Identify which cell holds the provided text, then report its [x, y] central coordinate. 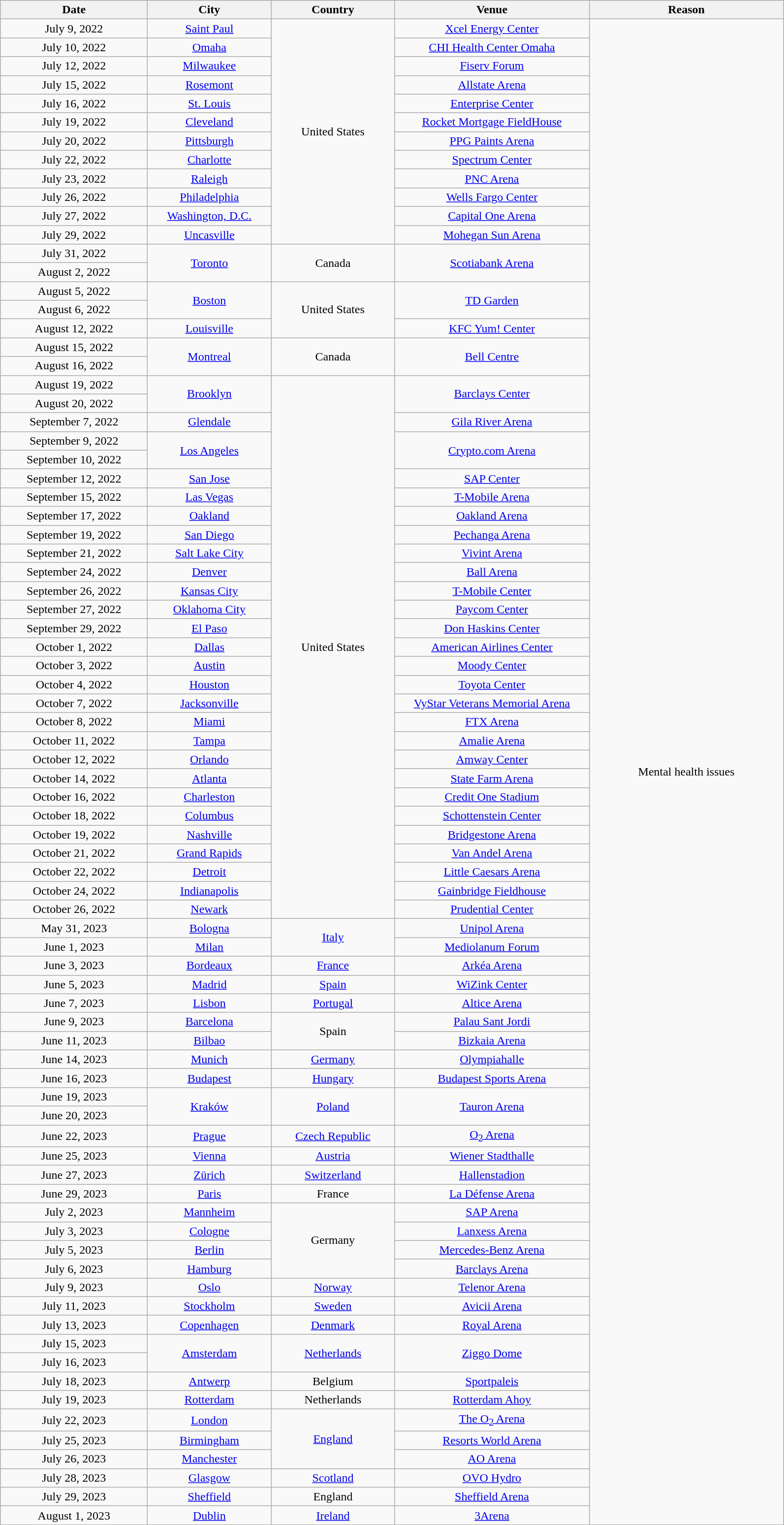
Sheffield [210, 1496]
Cleveland [210, 122]
August 12, 2022 [74, 328]
Toyota Center [492, 684]
June 19, 2023 [74, 1097]
Spectrum Center [492, 160]
September 21, 2022 [74, 553]
October 1, 2022 [74, 647]
September 17, 2022 [74, 516]
San Diego [210, 534]
June 27, 2023 [74, 1175]
July 9, 2023 [74, 1287]
Saint Paul [210, 29]
Crypto.com Arena [492, 450]
Palau Sant Jordi [492, 1022]
Zürich [210, 1175]
Denver [210, 572]
Ball Arena [492, 572]
June 7, 2023 [74, 1003]
Credit One Stadium [492, 797]
Bridgestone Arena [492, 835]
Capital One Arena [492, 216]
Mercedes-Benz Arena [492, 1250]
Switzerland [333, 1175]
October 3, 2022 [74, 666]
June 3, 2023 [74, 966]
Sheffield Arena [492, 1496]
Kansas City [210, 591]
May 31, 2023 [74, 928]
Little Caesars Arena [492, 872]
3Arena [492, 1515]
Resorts World Arena [492, 1440]
July 29, 2023 [74, 1496]
October 18, 2022 [74, 815]
Vienna [210, 1156]
Rosemont [210, 85]
The O2 Arena [492, 1420]
Prudential Center [492, 909]
July 15, 2022 [74, 85]
October 26, 2022 [74, 909]
Oakland [210, 516]
Uncasville [210, 235]
El Paso [210, 628]
July 19, 2022 [74, 122]
September 29, 2022 [74, 628]
July 22, 2023 [74, 1420]
Enterprise Center [492, 103]
October 14, 2022 [74, 778]
October 7, 2022 [74, 703]
Glendale [210, 422]
July 5, 2023 [74, 1250]
Bilbao [210, 1040]
Charleston [210, 797]
Olympiahalle [492, 1059]
July 9, 2022 [74, 29]
October 22, 2022 [74, 872]
Oklahoma City [210, 610]
July 26, 2023 [74, 1459]
Tampa [210, 741]
July 2, 2023 [74, 1212]
Rotterdam Ahoy [492, 1400]
Barcelona [210, 1022]
Milan [210, 947]
Miami [210, 722]
CHI Health Center Omaha [492, 47]
Bell Centre [492, 357]
Toronto [210, 263]
Avicii Arena [492, 1306]
Las Vegas [210, 497]
FTX Arena [492, 722]
Berlin [210, 1250]
T-Mobile Center [492, 591]
June 9, 2023 [74, 1022]
Altice Arena [492, 1003]
July 26, 2022 [74, 197]
Wells Fargo Center [492, 197]
Gila River Arena [492, 422]
San Jose [210, 478]
July 29, 2022 [74, 235]
Austria [333, 1156]
Kraków [210, 1106]
Bizkaia Arena [492, 1040]
June 11, 2023 [74, 1040]
June 16, 2023 [74, 1078]
September 27, 2022 [74, 610]
October 19, 2022 [74, 835]
Amsterdam [210, 1353]
Ireland [333, 1515]
Paris [210, 1194]
July 27, 2022 [74, 216]
Detroit [210, 872]
October 16, 2022 [74, 797]
Ziggo Dome [492, 1353]
Antwerp [210, 1381]
October 21, 2022 [74, 853]
Washington, D.C. [210, 216]
July 19, 2023 [74, 1400]
Boston [210, 300]
September 26, 2022 [74, 591]
Hamburg [210, 1268]
Pittsburgh [210, 141]
Amalie Arena [492, 741]
August 16, 2022 [74, 366]
August 2, 2022 [74, 272]
June 1, 2023 [74, 947]
Norway [333, 1287]
Pechanga Arena [492, 534]
Grand Rapids [210, 853]
London [210, 1420]
Louisville [210, 328]
AO Arena [492, 1459]
PPG Paints Arena [492, 141]
July 13, 2023 [74, 1325]
Salt Lake City [210, 553]
July 31, 2022 [74, 254]
September 9, 2022 [74, 441]
Denmark [333, 1325]
August 20, 2022 [74, 403]
July 3, 2023 [74, 1231]
Milwaukee [210, 66]
Wiener Stadthalle [492, 1156]
Stockholm [210, 1306]
July 20, 2022 [74, 141]
Moody Center [492, 666]
Barclays Center [492, 394]
Glasgow [210, 1478]
August 6, 2022 [74, 310]
PNC Arena [492, 178]
July 25, 2023 [74, 1440]
City [210, 10]
September 12, 2022 [74, 478]
Tauron Arena [492, 1106]
Allstate Arena [492, 85]
Charlotte [210, 160]
Omaha [210, 47]
Birmingham [210, 1440]
WiZink Center [492, 984]
OVO Hydro [492, 1478]
Czech Republic [333, 1136]
Rotterdam [210, 1400]
July 16, 2023 [74, 1363]
La Défense Arena [492, 1194]
September 15, 2022 [74, 497]
Paycom Center [492, 610]
July 18, 2023 [74, 1381]
October 8, 2022 [74, 722]
Bologna [210, 928]
July 10, 2022 [74, 47]
TD Garden [492, 300]
Don Haskins Center [492, 628]
Sweden [333, 1306]
September 7, 2022 [74, 422]
Barclays Arena [492, 1268]
Poland [333, 1106]
Austin [210, 666]
July 22, 2022 [74, 160]
September 10, 2022 [74, 459]
October 11, 2022 [74, 741]
Cologne [210, 1231]
June 14, 2023 [74, 1059]
Houston [210, 684]
June 20, 2023 [74, 1115]
Sportpaleis [492, 1381]
Dublin [210, 1515]
Dallas [210, 647]
American Airlines Center [492, 647]
Portugal [333, 1003]
June 5, 2023 [74, 984]
Brooklyn [210, 394]
Los Angeles [210, 450]
June 25, 2023 [74, 1156]
Unipol Arena [492, 928]
Amway Center [492, 759]
Budapest Sports Arena [492, 1078]
August 19, 2022 [74, 385]
Columbus [210, 815]
Indianapolis [210, 891]
Mediolanum Forum [492, 947]
Italy [333, 938]
Schottenstein Center [492, 815]
July 6, 2023 [74, 1268]
Date [74, 10]
Van Andel Arena [492, 853]
Hallenstadion [492, 1175]
Munich [210, 1059]
October 4, 2022 [74, 684]
Manchester [210, 1459]
Hungary [333, 1078]
Montreal [210, 357]
Reason [686, 10]
Copenhagen [210, 1325]
June 22, 2023 [74, 1136]
August 15, 2022 [74, 347]
July 11, 2023 [74, 1306]
Raleigh [210, 178]
T-Mobile Arena [492, 497]
VyStar Veterans Memorial Arena [492, 703]
Madrid [210, 984]
July 28, 2023 [74, 1478]
Scotland [333, 1478]
Budapest [210, 1078]
O2 Arena [492, 1136]
July 23, 2022 [74, 178]
Arkéa Arena [492, 966]
SAP Center [492, 478]
July 16, 2022 [74, 103]
Mannheim [210, 1212]
Newark [210, 909]
Telenor Arena [492, 1287]
State Farm Arena [492, 778]
Atlanta [210, 778]
Rocket Mortgage FieldHouse [492, 122]
August 5, 2022 [74, 291]
Royal Arena [492, 1325]
Oslo [210, 1287]
August 1, 2023 [74, 1515]
Venue [492, 10]
St. Louis [210, 103]
Nashville [210, 835]
Bordeaux [210, 966]
Xcel Energy Center [492, 29]
Oakland Arena [492, 516]
Mental health issues [686, 772]
Country [333, 10]
KFC Yum! Center [492, 328]
September 19, 2022 [74, 534]
July 15, 2023 [74, 1343]
Prague [210, 1136]
Lanxess Arena [492, 1231]
Orlando [210, 759]
Scotiabank Arena [492, 263]
Mohegan Sun Arena [492, 235]
Fiserv Forum [492, 66]
Gainbridge Fieldhouse [492, 891]
Jacksonville [210, 703]
Lisbon [210, 1003]
SAP Arena [492, 1212]
Belgium [333, 1381]
October 24, 2022 [74, 891]
Philadelphia [210, 197]
Vivint Arena [492, 553]
June 29, 2023 [74, 1194]
October 12, 2022 [74, 759]
July 12, 2022 [74, 66]
September 24, 2022 [74, 572]
